Provide the (X, Y) coordinate of the cell's center where the given text is located.  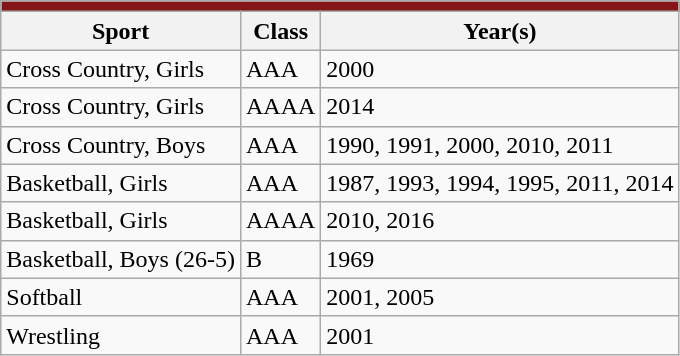
2010, 2016 (500, 221)
Basketball, Boys (26-5) (121, 259)
1987, 1993, 1994, 1995, 2011, 2014 (500, 183)
Softball (121, 297)
Wrestling (121, 335)
1969 (500, 259)
2014 (500, 107)
2001 (500, 335)
B (280, 259)
Class (280, 31)
1990, 1991, 2000, 2010, 2011 (500, 145)
2001, 2005 (500, 297)
Cross Country, Boys (121, 145)
Year(s) (500, 31)
Sport (121, 31)
2000 (500, 69)
